Scan for the cell matching the given text and deliver its (x, y) coordinate at center. 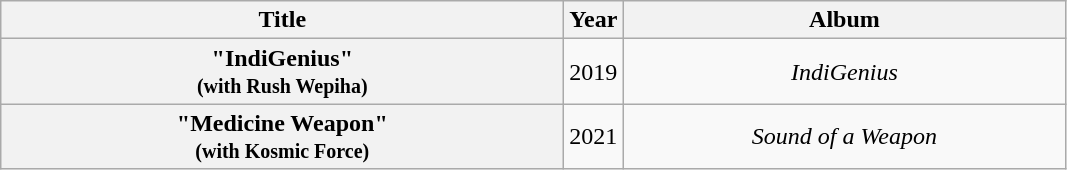
"Medicine Weapon" (with Kosmic Force) (282, 136)
Sound of a Weapon (844, 136)
Title (282, 20)
2021 (594, 136)
Album (844, 20)
IndiGenius (844, 72)
Year (594, 20)
2019 (594, 72)
"IndiGenius" (with Rush Wepiha) (282, 72)
